For the text-containing cell, return its midpoint in (X, Y) coordinate format. 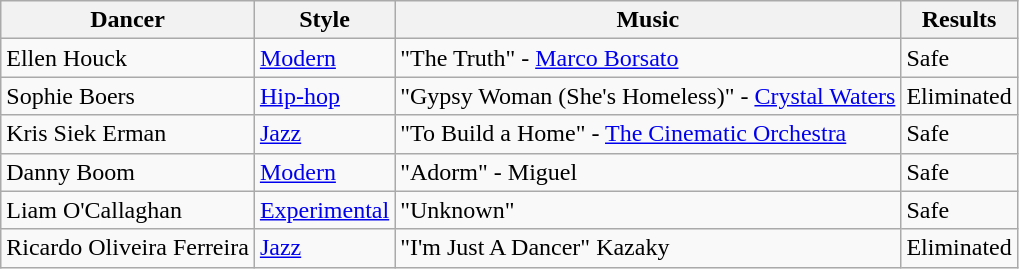
Ricardo Oliveira Ferreira (128, 248)
"To Build a Home" - The Cinematic Orchestra (648, 134)
Danny Boom (128, 172)
Ellen Houck (128, 58)
"The Truth" - Marco Borsato (648, 58)
"Gypsy Woman (She's Homeless)" - Crystal Waters (648, 96)
Music (648, 20)
Style (324, 20)
Liam O'Callaghan (128, 210)
Sophie Boers (128, 96)
"Unknown" (648, 210)
Hip-hop (324, 96)
Kris Siek Erman (128, 134)
Experimental (324, 210)
"Adorm" - Miguel (648, 172)
Dancer (128, 20)
"I'm Just A Dancer" Kazaky (648, 248)
Results (959, 20)
